Identify which cell holds the provided text, then report its [X, Y] central coordinate. 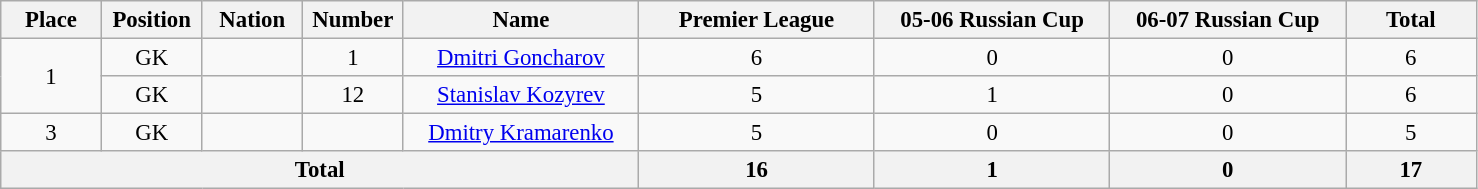
06-07 Russian Cup [1228, 20]
17 [1412, 170]
Place [52, 20]
3 [52, 133]
Dmitri Goncharov [521, 58]
Dmitry Kramarenko [521, 133]
05-06 Russian Cup [992, 20]
Premier League [757, 20]
Position [152, 20]
Stanislav Kozyrev [521, 95]
Name [521, 20]
Nation [252, 20]
Number [354, 20]
12 [354, 95]
16 [757, 170]
